Pinpoint the cell where the given text exists, returning its [x, y] midpoint coordinate. 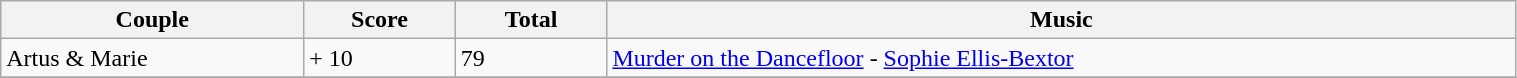
+ 10 [380, 58]
Murder on the Dancefloor - Sophie Ellis-Bextor [1062, 58]
Couple [152, 20]
Score [380, 20]
Artus & Marie [152, 58]
Total [531, 20]
Music [1062, 20]
79 [531, 58]
